Scan for the cell matching the given text and deliver its [x, y] coordinate at center. 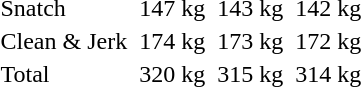
174 kg [172, 41]
173 kg [250, 41]
